Locate the cell with the specified text and output its [x, y] center coordinate. 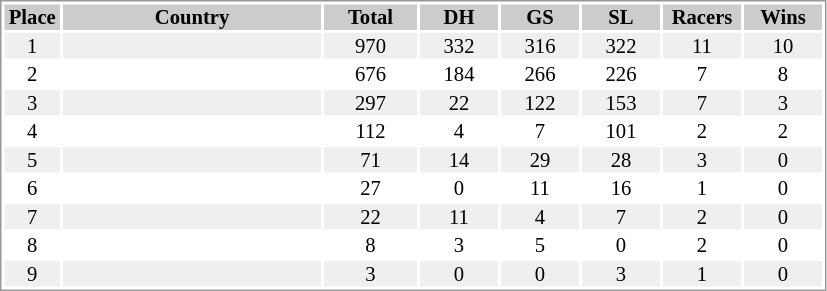
226 [621, 75]
153 [621, 103]
122 [540, 103]
Country [192, 17]
6 [32, 189]
322 [621, 46]
SL [621, 17]
29 [540, 160]
332 [459, 46]
316 [540, 46]
676 [370, 75]
10 [783, 46]
Total [370, 17]
71 [370, 160]
970 [370, 46]
266 [540, 75]
27 [370, 189]
9 [32, 274]
14 [459, 160]
Racers [702, 17]
112 [370, 131]
Wins [783, 17]
DH [459, 17]
16 [621, 189]
297 [370, 103]
28 [621, 160]
101 [621, 131]
GS [540, 17]
Place [32, 17]
184 [459, 75]
